Provide the [x, y] coordinate of the cell's center where the given text is located.  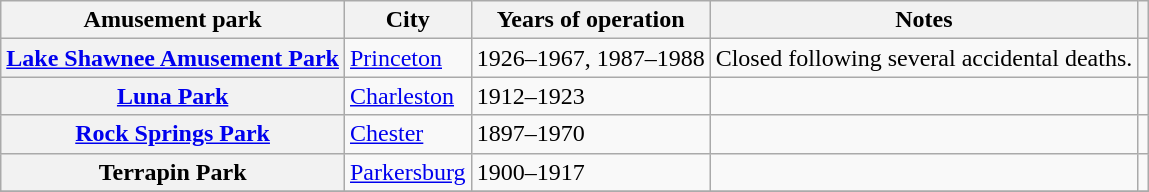
Princeton [408, 58]
1900–1917 [590, 172]
1912–1923 [590, 96]
Luna Park [173, 96]
1897–1970 [590, 134]
Closed following several accidental deaths. [924, 58]
Rock Springs Park [173, 134]
Amusement park [173, 20]
1926–1967, 1987–1988 [590, 58]
Parkersburg [408, 172]
Notes [924, 20]
Lake Shawnee Amusement Park [173, 58]
Chester [408, 134]
Terrapin Park [173, 172]
Years of operation [590, 20]
City [408, 20]
Charleston [408, 96]
